Pinpoint the cell where the given text exists, returning its (X, Y) midpoint coordinate. 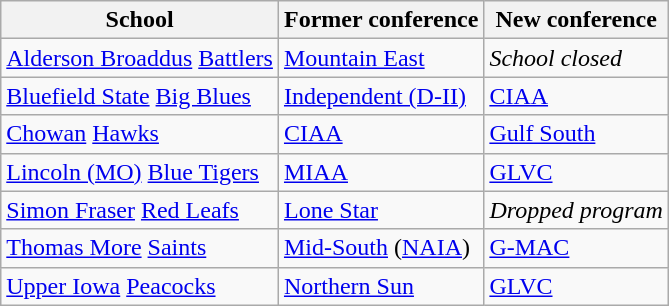
MIAA (380, 172)
Alderson Broaddus Battlers (140, 58)
Gulf South (576, 134)
G-MAC (576, 248)
School (140, 20)
School closed (576, 58)
Chowan Hawks (140, 134)
Simon Fraser Red Leafs (140, 210)
Lincoln (MO) Blue Tigers (140, 172)
Dropped program (576, 210)
New conference (576, 20)
Mountain East (380, 58)
Lone Star (380, 210)
Thomas More Saints (140, 248)
Northern Sun (380, 286)
Independent (D-II) (380, 96)
Former conference (380, 20)
Upper Iowa Peacocks (140, 286)
Bluefield State Big Blues (140, 96)
Mid-South (NAIA) (380, 248)
